Extract the (x, y) coordinate from the center of the cell holding the provided text.  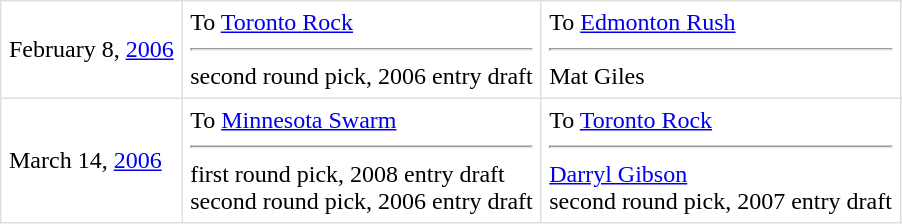
To Toronto Rock second round pick, 2006 entry draft (362, 50)
March 14, 2006 (92, 160)
To Edmonton Rush Mat Giles (720, 50)
To Toronto Rock Darryl Gibsonsecond round pick, 2007 entry draft (720, 160)
To Minnesota Swarm first round pick, 2008 entry draftsecond round pick, 2006 entry draft (362, 160)
February 8, 2006 (92, 50)
